Extract the (x, y) coordinate from the center of the cell holding the provided text.  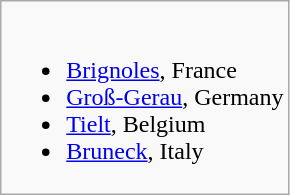
Brignoles, France Groß-Gerau, Germany Tielt, Belgium Bruneck, Italy (145, 98)
